Detect which cell encompasses the target text, then output its (x, y) center coordinate. 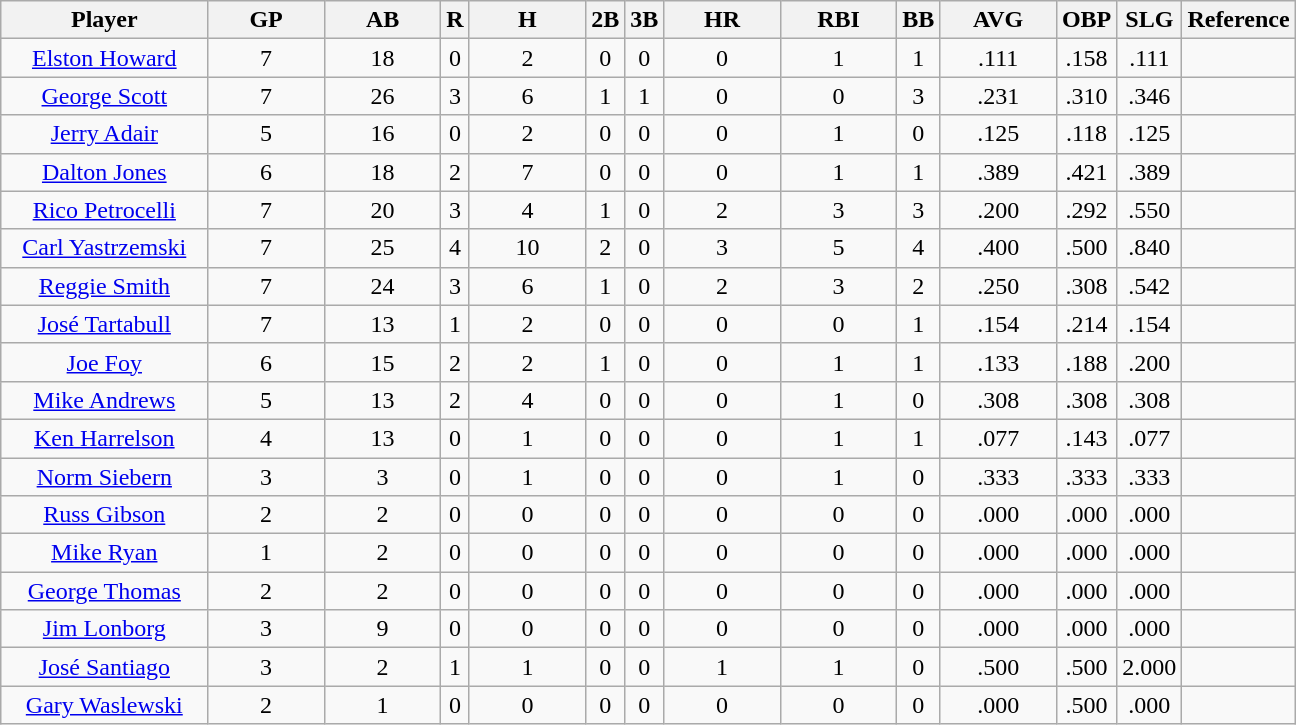
H (527, 20)
Jim Lonborg (104, 629)
Gary Waslewski (104, 705)
Mike Ryan (104, 553)
15 (382, 362)
OBP (1086, 20)
2B (606, 20)
.292 (1086, 210)
.250 (998, 286)
2.000 (1150, 667)
10 (527, 248)
SLG (1150, 20)
Norm Siebern (104, 477)
26 (382, 96)
R (455, 20)
3B (644, 20)
José Tartabull (104, 324)
Rico Petrocelli (104, 210)
.231 (998, 96)
9 (382, 629)
José Santiago (104, 667)
.188 (1086, 362)
Reference (1238, 20)
20 (382, 210)
Reggie Smith (104, 286)
.118 (1086, 134)
Mike Andrews (104, 400)
24 (382, 286)
.214 (1086, 324)
.840 (1150, 248)
George Thomas (104, 591)
Jerry Adair (104, 134)
Dalton Jones (104, 172)
.542 (1150, 286)
.346 (1150, 96)
Joe Foy (104, 362)
25 (382, 248)
.421 (1086, 172)
.550 (1150, 210)
Elston Howard (104, 58)
Ken Harrelson (104, 438)
.143 (1086, 438)
.310 (1086, 96)
RBI (838, 20)
.158 (1086, 58)
AB (382, 20)
GP (266, 20)
.133 (998, 362)
AVG (998, 20)
.400 (998, 248)
George Scott (104, 96)
Player (104, 20)
Carl Yastrzemski (104, 248)
HR (722, 20)
Russ Gibson (104, 515)
BB (918, 20)
16 (382, 134)
